For the text-containing cell, return its midpoint in [X, Y] coordinate format. 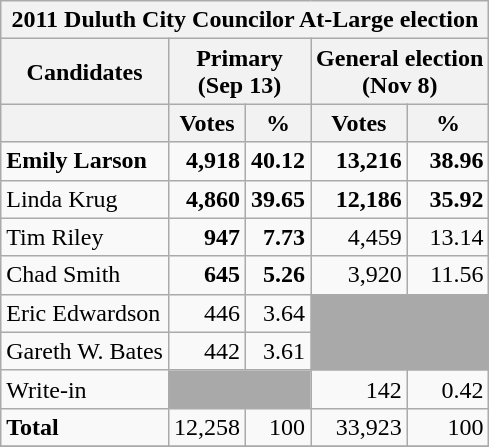
0.42 [448, 389]
Primary(Sep 13) [239, 72]
40.12 [278, 161]
3,920 [360, 275]
Gareth W. Bates [85, 351]
11.56 [448, 275]
947 [206, 237]
13.14 [448, 237]
12,186 [360, 199]
3.61 [278, 351]
4,918 [206, 161]
442 [206, 351]
4,459 [360, 237]
Chad Smith [85, 275]
4,860 [206, 199]
General election(Nov 8) [400, 72]
38.96 [448, 161]
3.64 [278, 313]
2011 Duluth City Councilor At-Large election [245, 20]
Candidates [85, 72]
Emily Larson [85, 161]
Linda Krug [85, 199]
Tim Riley [85, 237]
35.92 [448, 199]
33,923 [360, 427]
7.73 [278, 237]
5.26 [278, 275]
Total [85, 427]
12,258 [206, 427]
Eric Edwardson [85, 313]
13,216 [360, 161]
Write-in [85, 389]
142 [360, 389]
645 [206, 275]
39.65 [278, 199]
446 [206, 313]
